Determine the (X, Y) coordinate at the center of the cell enclosing the given text.  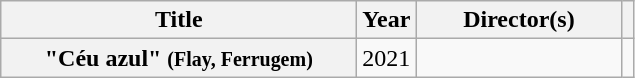
2021 (386, 58)
Director(s) (519, 20)
Title (179, 20)
Year (386, 20)
"Céu azul" (Flay, Ferrugem) (179, 58)
